Extract the [X, Y] coordinate from the center of the cell holding the provided text.  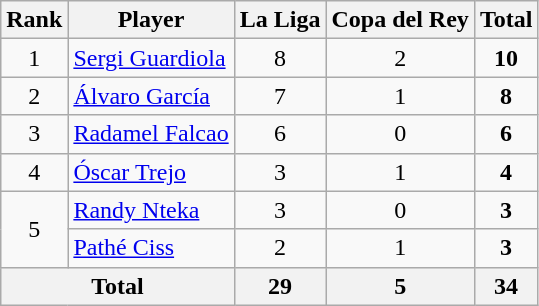
Óscar Trejo [151, 172]
Copa del Rey [400, 20]
La Liga [280, 20]
Álvaro García [151, 96]
Pathé Ciss [151, 248]
34 [506, 286]
Sergi Guardiola [151, 58]
Randy Nteka [151, 210]
Player [151, 20]
Radamel Falcao [151, 134]
Rank [34, 20]
10 [506, 58]
29 [280, 286]
7 [280, 96]
